Identify which cell holds the provided text, then report its (x, y) central coordinate. 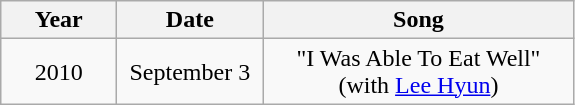
2010 (59, 72)
Song (418, 20)
Date (190, 20)
September 3 (190, 72)
"I Was Able To Eat Well" (with Lee Hyun) (418, 72)
Year (59, 20)
